From the cell containing the given text, extract its center point as (x, y) coordinate. 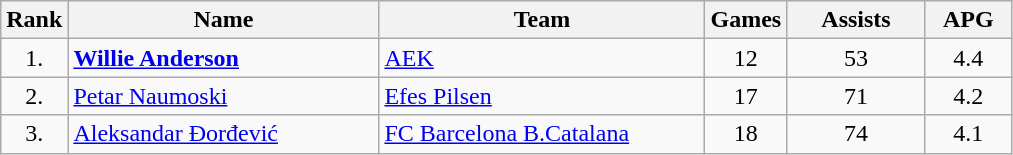
53 (856, 58)
71 (856, 96)
74 (856, 134)
Games (746, 20)
2. (34, 96)
Name (224, 20)
12 (746, 58)
Assists (856, 20)
Efes Pilsen (542, 96)
AEK (542, 58)
Rank (34, 20)
4.1 (968, 134)
18 (746, 134)
FC Barcelona B.Catalana (542, 134)
Aleksandar Đorđević (224, 134)
4.2 (968, 96)
APG (968, 20)
1. (34, 58)
Willie Anderson (224, 58)
Petar Naumoski (224, 96)
4.4 (968, 58)
Team (542, 20)
17 (746, 96)
3. (34, 134)
